Provide the [x, y] coordinate of the cell's center where the given text is located.  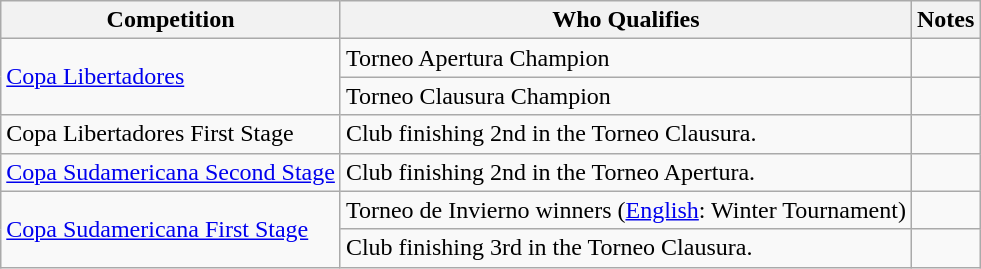
Torneo Apertura Champion [626, 58]
Torneo de Invierno winners (English: Winter Tournament) [626, 210]
Notes [945, 20]
Copa Sudamericana Second Stage [171, 172]
Copa Libertadores First Stage [171, 134]
Club finishing 2nd in the Torneo Clausura. [626, 134]
Club finishing 3rd in the Torneo Clausura. [626, 248]
Torneo Clausura Champion [626, 96]
Club finishing 2nd in the Torneo Apertura. [626, 172]
Competition [171, 20]
Who Qualifies [626, 20]
Copa Sudamericana First Stage [171, 229]
Copa Libertadores [171, 77]
